Pinpoint the cell where the given text exists, returning its (x, y) midpoint coordinate. 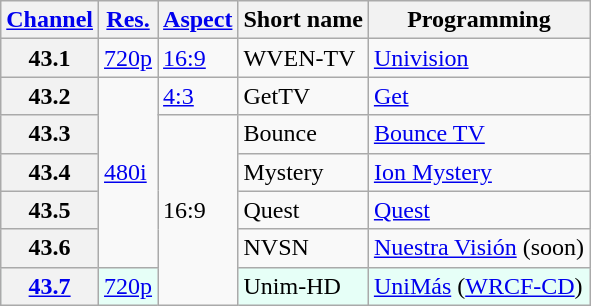
Bounce (303, 134)
Get (478, 96)
Nuestra Visión (soon) (478, 248)
43.4 (50, 172)
UniMás (WRCF-CD) (478, 286)
43.7 (50, 286)
43.2 (50, 96)
43.1 (50, 58)
43.6 (50, 248)
4:3 (198, 96)
43.5 (50, 210)
Univision (478, 58)
Channel (50, 20)
480i (128, 172)
Programming (478, 20)
Ion Mystery (478, 172)
Res. (128, 20)
Short name (303, 20)
GetTV (303, 96)
Bounce TV (478, 134)
43.3 (50, 134)
NVSN (303, 248)
Unim-HD (303, 286)
Mystery (303, 172)
Aspect (198, 20)
WVEN-TV (303, 58)
